Scan for the cell matching the given text and deliver its [X, Y] coordinate at center. 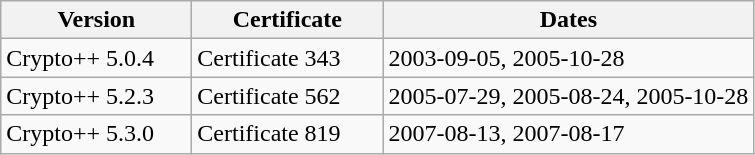
Certificate 343 [288, 58]
Dates [568, 20]
Certificate 562 [288, 96]
Version [96, 20]
Certificate 819 [288, 134]
Certificate [288, 20]
2003-09-05, 2005-10-28 [568, 58]
Crypto++ 5.3.0 [96, 134]
2005-07-29, 2005-08-24, 2005-10-28 [568, 96]
Crypto++ 5.0.4 [96, 58]
Crypto++ 5.2.3 [96, 96]
2007-08-13, 2007-08-17 [568, 134]
